Capture the cell that displays the provided text and extract its [x, y] central coordinate. 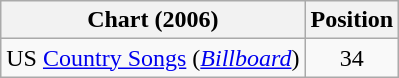
Position [352, 20]
34 [352, 58]
Chart (2006) [153, 20]
US Country Songs (Billboard) [153, 58]
